Capture the cell that displays the provided text and extract its (x, y) central coordinate. 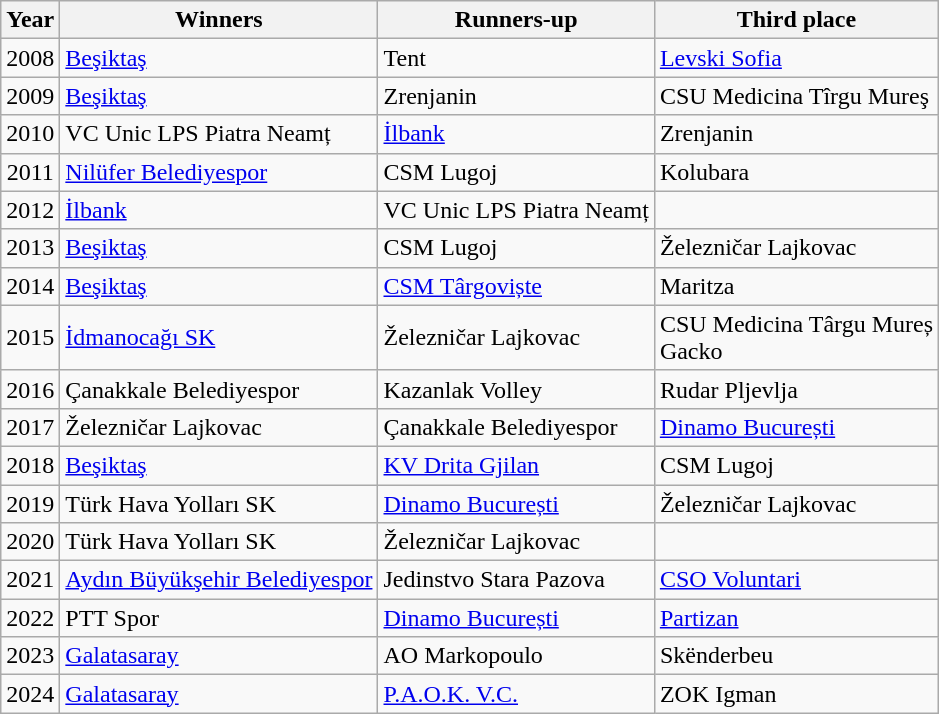
Maritza (796, 286)
Rudar Pljevlja (796, 389)
Runners-up (516, 20)
Aydın Büyükşehir Belediyespor (219, 580)
2015 (30, 338)
Partizan (796, 618)
CSU Medicina Târgu Mureș Gacko (796, 338)
2018 (30, 465)
2012 (30, 210)
2008 (30, 58)
Kolubara (796, 172)
PTT Spor (219, 618)
İdmanocağı SK (219, 338)
CSU Medicina Tîrgu Mureş (796, 96)
Kazanlak Volley (516, 389)
KV Drita Gjilan (516, 465)
Skënderbeu (796, 656)
Nilüfer Belediyespor (219, 172)
2016 (30, 389)
Winners (219, 20)
CSO Voluntari (796, 580)
2022 (30, 618)
2020 (30, 542)
2021 (30, 580)
AO Markopoulo (516, 656)
Levski Sofia (796, 58)
Jedinstvo Stara Pazova (516, 580)
CSM Târgoviște (516, 286)
P.A.O.K. V.C. (516, 694)
2023 (30, 656)
2009 (30, 96)
2010 (30, 134)
2014 (30, 286)
2013 (30, 248)
2024 (30, 694)
Tent (516, 58)
ZOK Igman (796, 694)
2017 (30, 427)
2019 (30, 503)
2011 (30, 172)
Year (30, 20)
Third place (796, 20)
